Return (X, Y) of the center of cell containing provided text 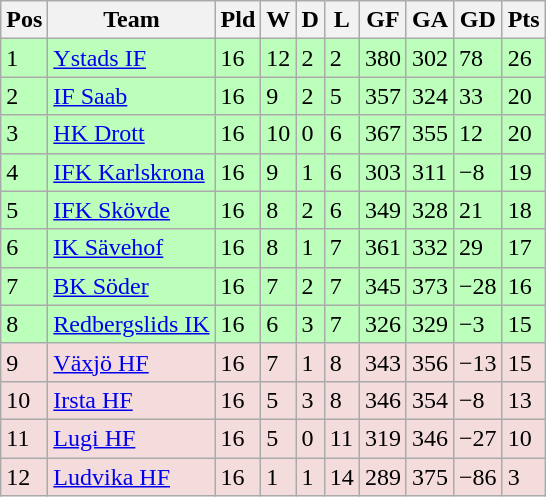
Lugi HF (132, 438)
356 (430, 362)
IK Sävehof (132, 248)
349 (382, 210)
Redbergslids IK (132, 324)
4 (24, 172)
29 (478, 248)
326 (382, 324)
332 (430, 248)
355 (430, 134)
329 (430, 324)
D (310, 20)
Pld (238, 20)
−3 (478, 324)
26 (524, 58)
367 (382, 134)
Irsta HF (132, 400)
324 (430, 96)
IFK Karlskrona (132, 172)
311 (430, 172)
345 (382, 286)
Växjö HF (132, 362)
BK Söder (132, 286)
33 (478, 96)
302 (430, 58)
HK Drott (132, 134)
−86 (478, 477)
Ystads IF (132, 58)
IFK Skövde (132, 210)
Pos (24, 20)
357 (382, 96)
375 (430, 477)
−27 (478, 438)
Ludvika HF (132, 477)
GF (382, 20)
Pts (524, 20)
354 (430, 400)
L (342, 20)
IF Saab (132, 96)
Team (132, 20)
289 (382, 477)
−13 (478, 362)
78 (478, 58)
343 (382, 362)
319 (382, 438)
GA (430, 20)
−28 (478, 286)
18 (524, 210)
328 (430, 210)
14 (342, 477)
21 (478, 210)
361 (382, 248)
GD (478, 20)
19 (524, 172)
W (278, 20)
17 (524, 248)
303 (382, 172)
380 (382, 58)
13 (524, 400)
373 (430, 286)
